Capture the cell that displays the provided text and extract its (x, y) central coordinate. 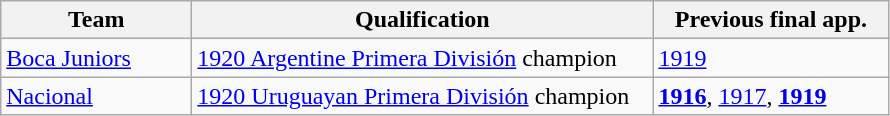
1920 Uruguayan Primera División champion (422, 96)
Team (96, 20)
1919 (771, 58)
Boca Juniors (96, 58)
Qualification (422, 20)
1920 Argentine Primera División champion (422, 58)
1916, 1917, 1919 (771, 96)
Previous final app. (771, 20)
Nacional (96, 96)
